Search for the cell housing the specified text and yield its [X, Y] center coordinate. 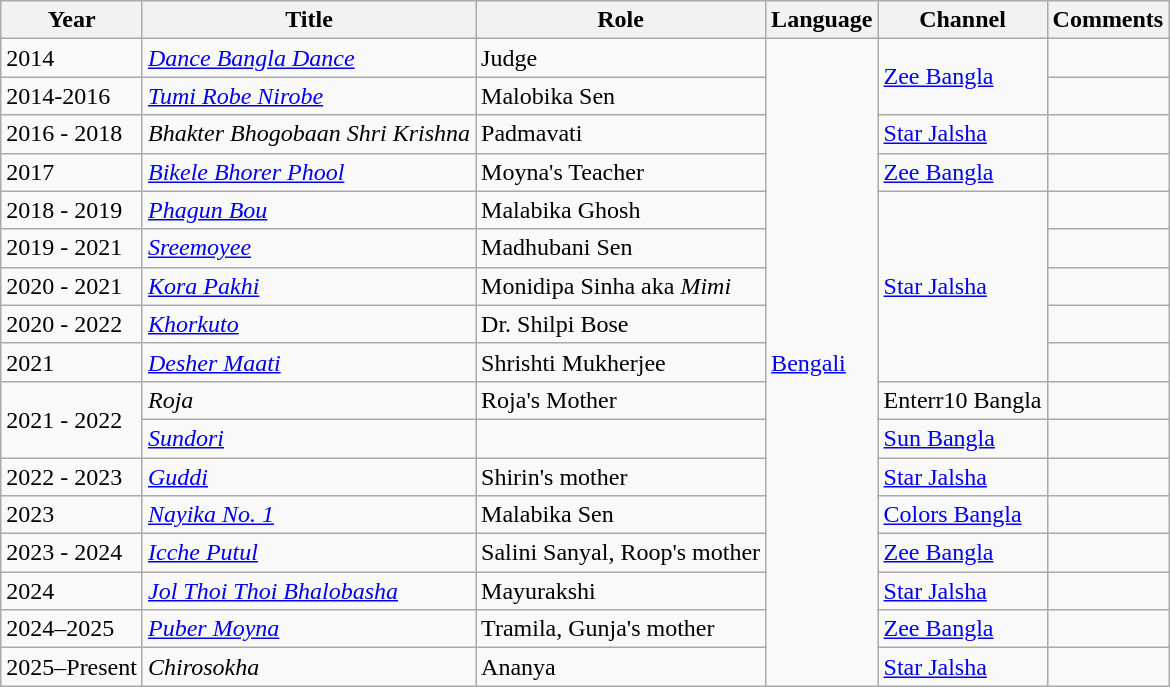
2023 [72, 515]
Malabika Ghosh [621, 210]
Tumi Robe Nirobe [308, 96]
2017 [72, 172]
Channel [962, 20]
Comments [1108, 20]
Mayurakshi [621, 591]
Sreemoyee [308, 248]
Shrishti Mukherjee [621, 362]
Ananya [621, 667]
Malobika Sen [621, 96]
Icche Putul [308, 553]
2024–2025 [72, 629]
Tramila, Gunja's mother [621, 629]
Language [822, 20]
Nayika No. 1 [308, 515]
Enterr10 Bangla [962, 400]
Judge [621, 58]
Sundori [308, 438]
Salini Sanyal, Roop's mother [621, 553]
2019 - 2021 [72, 248]
Padmavati [621, 134]
Khorkuto [308, 324]
2021 [72, 362]
Desher Maati [308, 362]
Moyna's Teacher [621, 172]
Jol Thoi Thoi Bhalobasha [308, 591]
Malabika Sen [621, 515]
Roja [308, 400]
2020 - 2022 [72, 324]
2020 - 2021 [72, 286]
Kora Pakhi [308, 286]
Phagun Bou [308, 210]
Puber Moyna [308, 629]
Role [621, 20]
Madhubani Sen [621, 248]
Colors Bangla [962, 515]
Dance Bangla Dance [308, 58]
Bhakter Bhogobaan Shri Krishna [308, 134]
Guddi [308, 477]
Shirin's mother [621, 477]
2016 - 2018 [72, 134]
2021 - 2022 [72, 419]
2014-2016 [72, 96]
2023 - 2024 [72, 553]
2022 - 2023 [72, 477]
2024 [72, 591]
Year [72, 20]
Bikele Bhorer Phool [308, 172]
Dr. Shilpi Bose [621, 324]
Roja's Mother [621, 400]
2025–Present [72, 667]
Chirosokha [308, 667]
Sun Bangla [962, 438]
Bengali [822, 362]
2018 - 2019 [72, 210]
Monidipa Sinha aka Mimi [621, 286]
2014 [72, 58]
Title [308, 20]
